Provide the [x, y] coordinate of the cell's center where the given text is located.  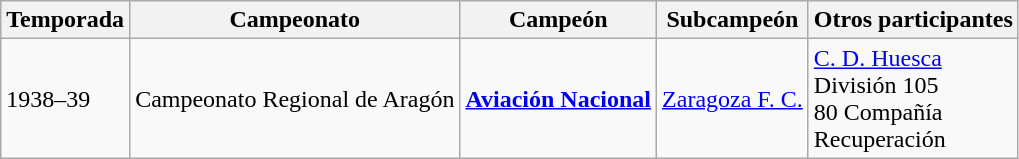
Campeonato [295, 20]
Temporada [66, 20]
Zaragoza F. C. [733, 98]
Campeón [558, 20]
Aviación Nacional [558, 98]
Otros participantes [913, 20]
C. D. HuescaDivisión 10580 CompañíaRecuperación [913, 98]
Subcampeón [733, 20]
1938–39 [66, 98]
Campeonato Regional de Aragón [295, 98]
